Pinpoint the cell where the given text exists, returning its [x, y] midpoint coordinate. 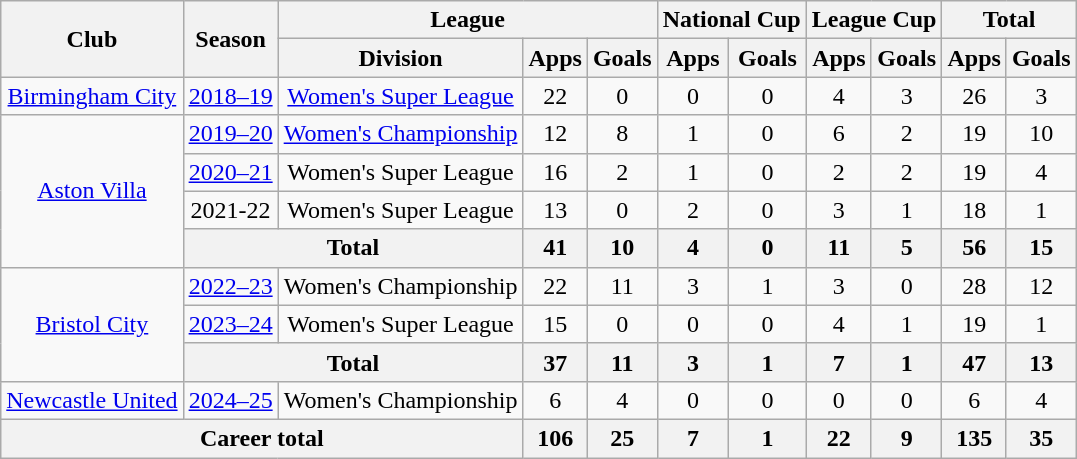
2022–23 [230, 286]
2018–19 [230, 96]
Career total [262, 438]
9 [906, 438]
Bristol City [92, 324]
2023–24 [230, 324]
2021-22 [230, 210]
135 [974, 438]
18 [974, 210]
106 [555, 438]
Aston Villa [92, 191]
37 [555, 362]
25 [622, 438]
2024–25 [230, 400]
Season [230, 39]
Birmingham City [92, 96]
League Cup [874, 20]
47 [974, 362]
56 [974, 248]
28 [974, 286]
5 [906, 248]
Club [92, 39]
League [468, 20]
8 [622, 134]
35 [1041, 438]
Division [400, 58]
Newcastle United [92, 400]
16 [555, 172]
2019–20 [230, 134]
41 [555, 248]
26 [974, 96]
2020–21 [230, 172]
National Cup [732, 20]
